Determine the [X, Y] coordinate at the center of the cell enclosing the given text.  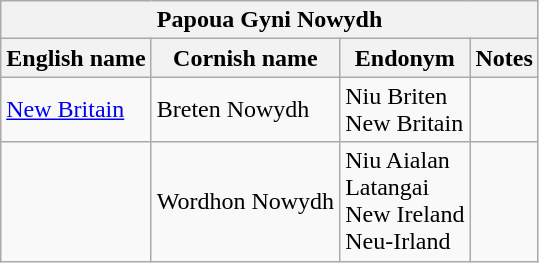
Breten Nowydh [245, 110]
Niu AialanLatangaiNew IrelandNeu-Irland [405, 202]
Wordhon Nowydh [245, 202]
Endonym [405, 58]
Papoua Gyni Nowydh [270, 20]
English name [76, 58]
Notes [504, 58]
Niu BritenNew Britain [405, 110]
Cornish name [245, 58]
New Britain [76, 110]
